Provide the (x, y) coordinate of the cell's center where the given text is located.  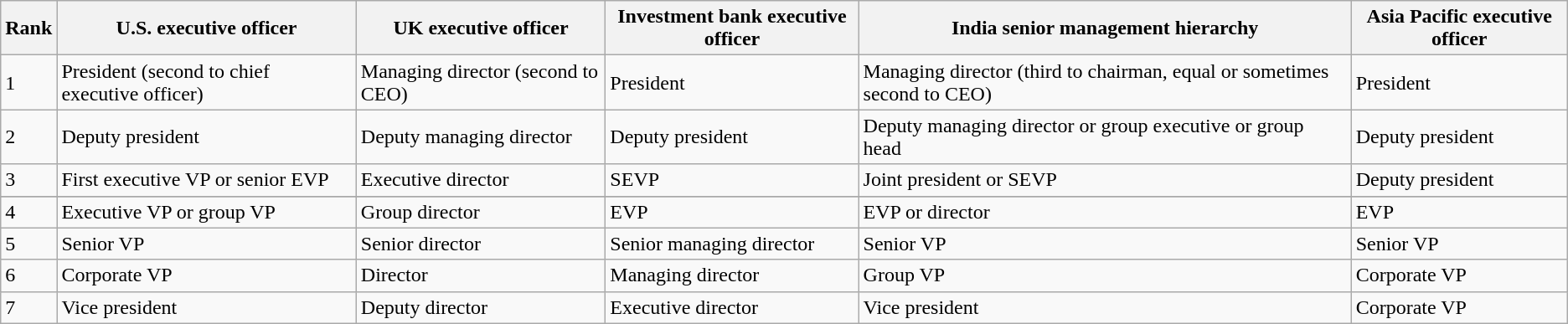
First executive VP or senior EVP (206, 180)
5 (28, 244)
Managing director (second to CEO) (481, 82)
6 (28, 275)
Group VP (1105, 275)
Director (481, 275)
Joint president or SEVP (1105, 180)
Senior director (481, 244)
Deputy director (481, 307)
Executive VP or group VP (206, 212)
Senior managing director (732, 244)
Investment bank executive officer (732, 28)
3 (28, 180)
2 (28, 137)
Deputy managing director or group executive or group head (1105, 137)
EVP or director (1105, 212)
Managing director (third to chairman, equal or sometimes second to CEO) (1105, 82)
Managing director (732, 275)
1 (28, 82)
UK executive officer (481, 28)
Deputy managing director (481, 137)
President (second to chief executive officer) (206, 82)
U.S. executive officer (206, 28)
7 (28, 307)
Group director (481, 212)
4 (28, 212)
India senior management hierarchy (1105, 28)
SEVP (732, 180)
Rank (28, 28)
Asia Pacific executive officer (1459, 28)
